Search for the cell housing the specified text and yield its (x, y) center coordinate. 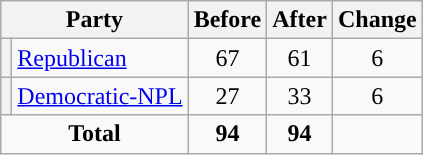
Party (94, 20)
Before (228, 20)
27 (228, 96)
Republican (100, 58)
Total (94, 134)
After (300, 20)
Change (377, 20)
61 (300, 58)
33 (300, 96)
Democratic-NPL (100, 96)
67 (228, 58)
